Extract the (x, y) coordinate from the center of the cell holding the provided text.  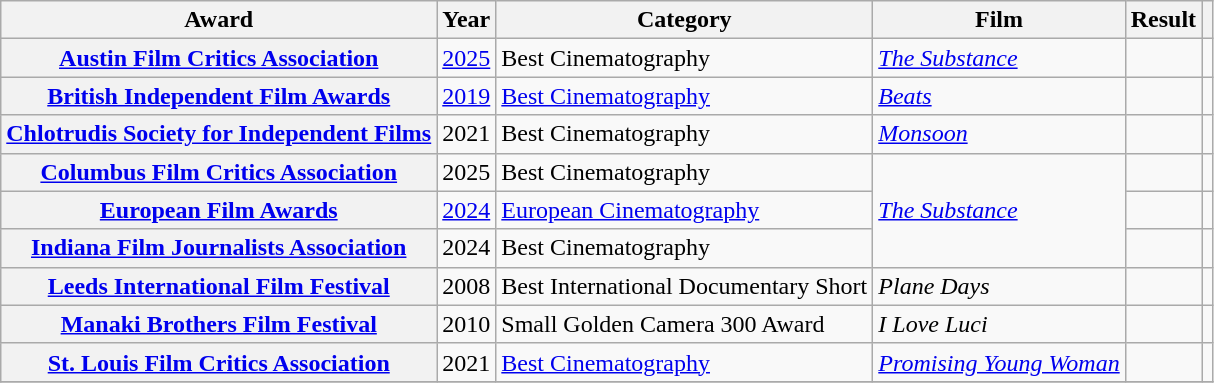
Plane Days (999, 286)
Leeds International Film Festival (219, 286)
2019 (466, 96)
Promising Young Woman (999, 362)
Monsoon (999, 134)
Year (466, 20)
Result (1163, 20)
Beats (999, 96)
Austin Film Critics Association (219, 58)
Chlotrudis Society for Independent Films (219, 134)
St. Louis Film Critics Association (219, 362)
Indiana Film Journalists Association (219, 248)
Columbus Film Critics Association (219, 172)
2008 (466, 286)
European Film Awards (219, 210)
Award (219, 20)
British Independent Film Awards (219, 96)
Small Golden Camera 300 Award (684, 324)
I Love Luci (999, 324)
Film (999, 20)
2010 (466, 324)
European Cinematography (684, 210)
Manaki Brothers Film Festival (219, 324)
Category (684, 20)
Best International Documentary Short (684, 286)
